For the text-containing cell, return its midpoint in [x, y] coordinate format. 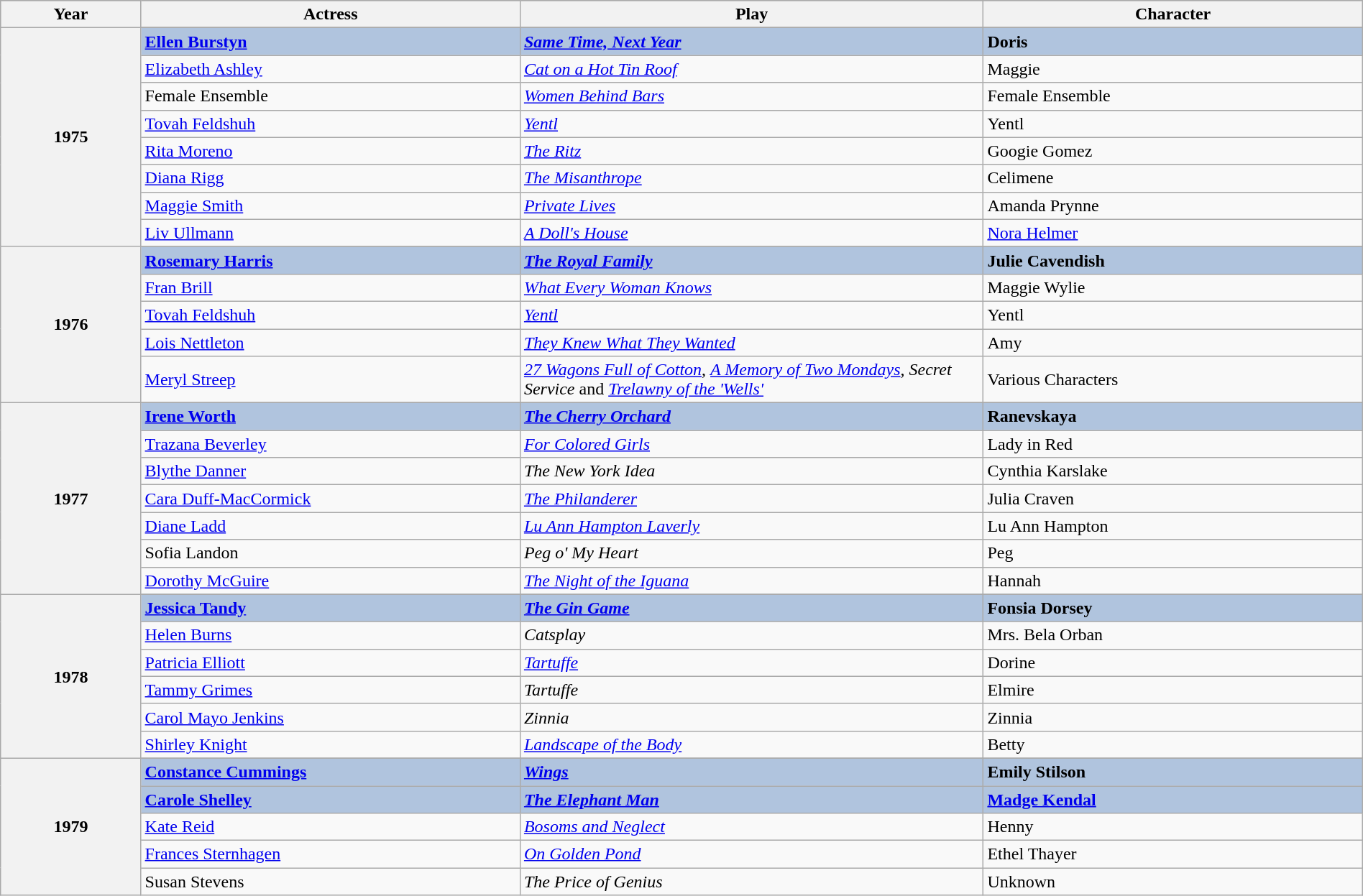
The Cherry Orchard [752, 417]
27 Wagons Full of Cotton, A Memory of Two Mondays, Secret Service and Trelawny of the 'Wells' [752, 379]
Betty [1173, 744]
Diane Ladd [331, 526]
Bosoms and Neglect [752, 827]
Catsplay [752, 635]
Emily Stilson [1173, 772]
Helen Burns [331, 635]
Julia Craven [1173, 499]
Ethel Thayer [1173, 854]
Cara Duff-MacCormick [331, 499]
The Price of Genius [752, 882]
Peg [1173, 553]
Hannah [1173, 581]
Fran Brill [331, 287]
Cat on a Hot Tin Roof [752, 69]
Googie Gomez [1173, 151]
Patricia Elliott [331, 662]
Year [70, 14]
Lu Ann Hampton Laverly [752, 526]
Elizabeth Ashley [331, 69]
Irene Worth [331, 417]
Mrs. Bela Orban [1173, 635]
Celimene [1173, 178]
Constance Cummings [331, 772]
On Golden Pond [752, 854]
Jessica Tandy [331, 608]
A Doll's House [752, 233]
The Philanderer [752, 499]
Susan Stevens [331, 882]
The Ritz [752, 151]
Meryl Streep [331, 379]
The Gin Game [752, 608]
Amanda Prynne [1173, 205]
Dorothy McGuire [331, 581]
Lady in Red [1173, 444]
Lu Ann Hampton [1173, 526]
Ranevskaya [1173, 417]
Women Behind Bars [752, 96]
Rosemary Harris [331, 260]
Tammy Grimes [331, 690]
Henny [1173, 827]
Nora Helmer [1173, 233]
Trazana Beverley [331, 444]
Sofia Landon [331, 553]
Blythe Danner [331, 471]
Peg o' My Heart [752, 553]
Frances Sternhagen [331, 854]
Kate Reid [331, 827]
Landscape of the Body [752, 744]
Private Lives [752, 205]
Actress [331, 14]
1977 [70, 499]
They Knew What They Wanted [752, 343]
For Colored Girls [752, 444]
Diana Rigg [331, 178]
Carole Shelley [331, 800]
Same Time, Next Year [752, 42]
Rita Moreno [331, 151]
Amy [1173, 343]
Unknown [1173, 882]
The New York Idea [752, 471]
1978 [70, 676]
Cynthia Karslake [1173, 471]
Dorine [1173, 662]
1979 [70, 826]
Doris [1173, 42]
Maggie Smith [331, 205]
Character [1173, 14]
Maggie [1173, 69]
Madge Kendal [1173, 800]
Fonsia Dorsey [1173, 608]
Carol Mayo Jenkins [331, 717]
The Night of the Iguana [752, 581]
Ellen Burstyn [331, 42]
Wings [752, 772]
Liv Ullmann [331, 233]
Play [752, 14]
The Elephant Man [752, 800]
What Every Woman Knows [752, 287]
1976 [70, 325]
Elmire [1173, 690]
The Misanthrope [752, 178]
1975 [70, 137]
Maggie Wylie [1173, 287]
Lois Nettleton [331, 343]
Shirley Knight [331, 744]
Various Characters [1173, 379]
Julie Cavendish [1173, 260]
The Royal Family [752, 260]
